Scan for the cell matching the given text and deliver its [x, y] coordinate at center. 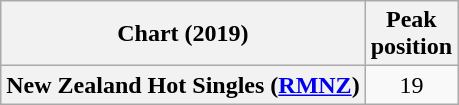
New Zealand Hot Singles (RMNZ) [183, 85]
Peakposition [411, 34]
19 [411, 85]
Chart (2019) [183, 34]
